Output the (x, y) coordinate of the center of the cell containing the given text.  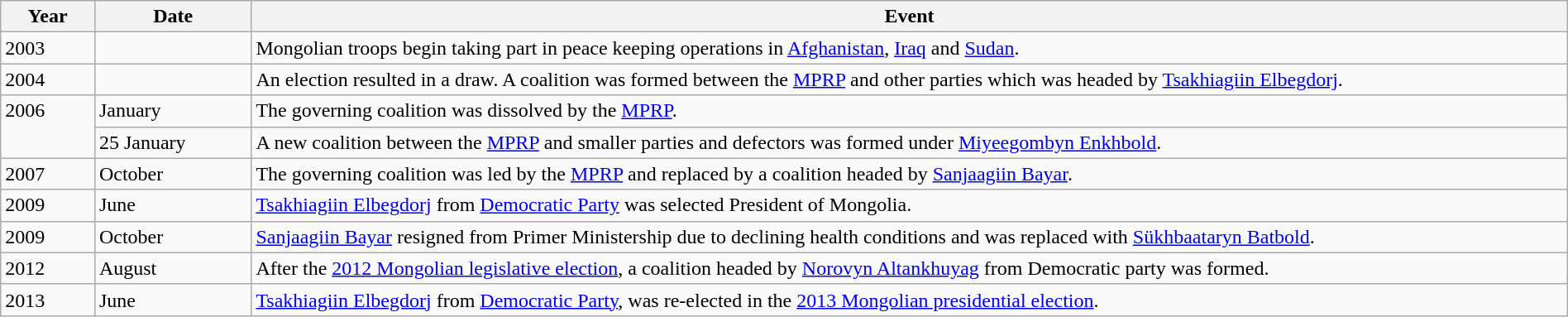
2007 (48, 174)
2012 (48, 268)
2006 (48, 127)
Tsakhiagiin Elbegdorj from Democratic Party was selected President of Mongolia. (910, 205)
The governing coalition was dissolved by the MPRP. (910, 111)
August (172, 268)
2003 (48, 48)
Event (910, 17)
Tsakhiagiin Elbegdorj from Democratic Party, was re-elected in the 2013 Mongolian presidential election. (910, 300)
Sanjaagiin Bayar resigned from Primer Ministership due to declining health conditions and was replaced with Sükhbaataryn Batbold. (910, 237)
January (172, 111)
The governing coalition was led by the MPRP and replaced by a coalition headed by Sanjaagiin Bayar. (910, 174)
An election resulted in a draw. A coalition was formed between the MPRP and other parties which was headed by Tsakhiagiin Elbegdorj. (910, 79)
2004 (48, 79)
Year (48, 17)
2013 (48, 300)
Date (172, 17)
A new coalition between the MPRP and smaller parties and defectors was formed under Miyeegombyn Enkhbold. (910, 142)
Mongolian troops begin taking part in peace keeping operations in Afghanistan, Iraq and Sudan. (910, 48)
After the 2012 Mongolian legislative election, a coalition headed by Norovyn Altankhuyag from Democratic party was formed. (910, 268)
25 January (172, 142)
